Scan for the cell matching the given text and deliver its [X, Y] coordinate at center. 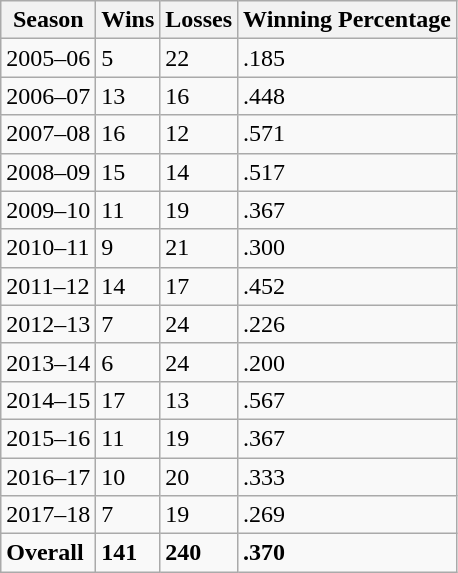
2009–10 [48, 210]
Overall [48, 553]
21 [199, 248]
2012–13 [48, 324]
2011–12 [48, 286]
Wins [128, 20]
.567 [348, 400]
5 [128, 58]
.185 [348, 58]
.571 [348, 134]
2010–11 [48, 248]
2013–14 [48, 362]
2005–06 [48, 58]
141 [128, 553]
15 [128, 172]
.333 [348, 477]
22 [199, 58]
2017–18 [48, 515]
Winning Percentage [348, 20]
2014–15 [48, 400]
240 [199, 553]
9 [128, 248]
2006–07 [48, 96]
20 [199, 477]
.300 [348, 248]
12 [199, 134]
6 [128, 362]
.226 [348, 324]
2008–09 [48, 172]
Season [48, 20]
.200 [348, 362]
.269 [348, 515]
Losses [199, 20]
2007–08 [48, 134]
.370 [348, 553]
.448 [348, 96]
10 [128, 477]
.452 [348, 286]
2015–16 [48, 438]
2016–17 [48, 477]
.517 [348, 172]
